Return [x, y] of the center of cell containing provided text 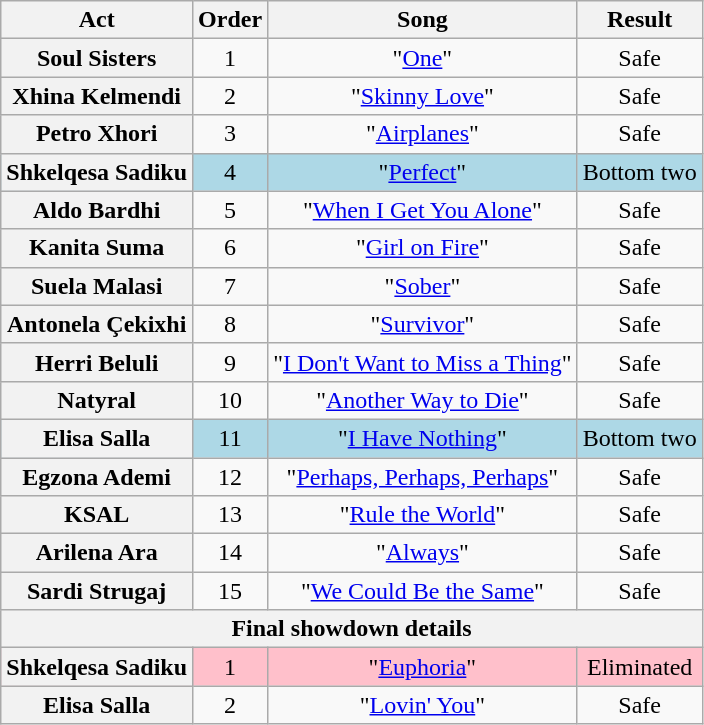
"Survivor" [422, 324]
Final showdown details [352, 629]
Antonela Çekixhi [97, 324]
Petro Xhori [97, 134]
5 [230, 210]
13 [230, 515]
Eliminated [640, 667]
"Airplanes" [422, 134]
Act [97, 20]
Soul Sisters [97, 58]
"When I Get You Alone" [422, 210]
9 [230, 362]
Order [230, 20]
"I Have Nothing" [422, 438]
"Rule the World" [422, 515]
7 [230, 286]
Egzona Ademi [97, 477]
Result [640, 20]
6 [230, 248]
Arilena Ara [97, 553]
Herri Beluli [97, 362]
14 [230, 553]
10 [230, 400]
Xhina Kelmendi [97, 96]
Suela Malasi [97, 286]
Sardi Strugaj [97, 591]
"Girl on Fire" [422, 248]
"Always" [422, 553]
4 [230, 172]
"Another Way to Die" [422, 400]
KSAL [97, 515]
Song [422, 20]
"Skinny Love" [422, 96]
Kanita Suma [97, 248]
"Sober" [422, 286]
"One" [422, 58]
Aldo Bardhi [97, 210]
15 [230, 591]
11 [230, 438]
"I Don't Want to Miss a Thing" [422, 362]
Natyral [97, 400]
8 [230, 324]
3 [230, 134]
"Perfect" [422, 172]
12 [230, 477]
"Perhaps, Perhaps, Perhaps" [422, 477]
"We Could Be the Same" [422, 591]
"Lovin' You" [422, 705]
"Euphoria" [422, 667]
